Scan for the cell matching the given text and deliver its (x, y) coordinate at center. 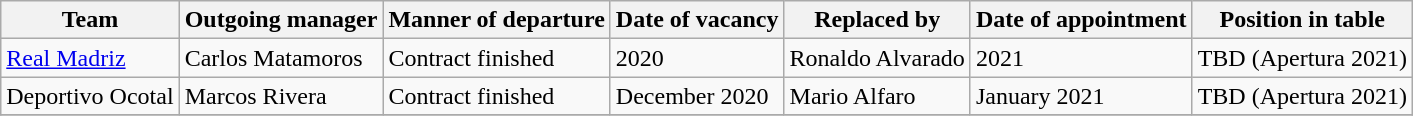
2020 (697, 58)
Replaced by (877, 20)
Date of vacancy (697, 20)
Manner of departure (496, 20)
Position in table (1302, 20)
Marcos Rivera (281, 96)
Real Madriz (90, 58)
January 2021 (1081, 96)
Outgoing manager (281, 20)
2021 (1081, 58)
Carlos Matamoros (281, 58)
Deportivo Ocotal (90, 96)
Team (90, 20)
Date of appointment (1081, 20)
December 2020 (697, 96)
Mario Alfaro (877, 96)
Ronaldo Alvarado (877, 58)
